Return (x, y) of the center of cell containing provided text 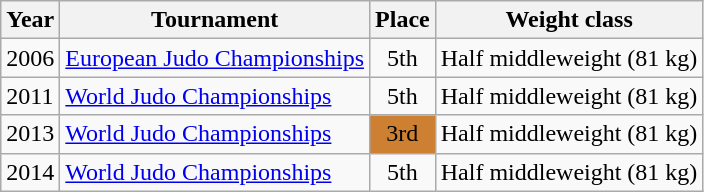
2013 (30, 134)
Year (30, 20)
Tournament (215, 20)
2006 (30, 58)
Place (403, 20)
3rd (403, 134)
2011 (30, 96)
European Judo Championships (215, 58)
Weight class (569, 20)
2014 (30, 172)
